Find where the given text appears and provide that cell's center as [x, y] coordinate. 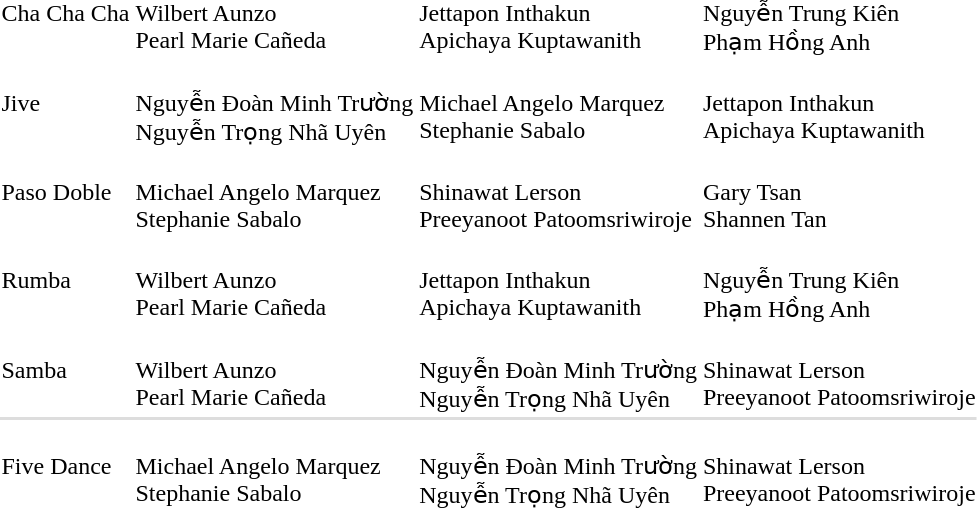
Nguyễn Trung KiênPhạm Hồng Anh [839, 280]
Rumba [66, 280]
Samba [66, 370]
Paso Doble [66, 192]
Gary TsanShannen Tan [839, 192]
Jive [66, 104]
